Locate the cell with the specified text and output its [X, Y] center coordinate. 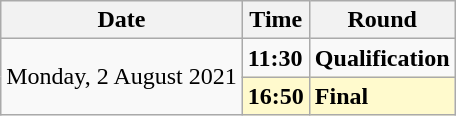
Monday, 2 August 2021 [122, 77]
Final [382, 96]
Time [276, 20]
Qualification [382, 58]
Date [122, 20]
Round [382, 20]
11:30 [276, 58]
16:50 [276, 96]
